Extract the [x, y] coordinate from the center of the cell holding the provided text.  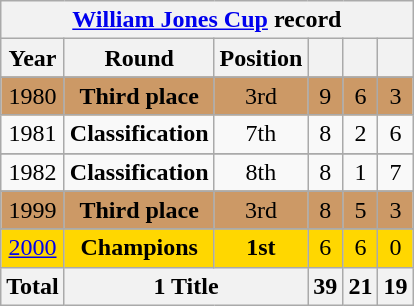
0 [396, 248]
2 [360, 134]
2000 [33, 248]
Champions [139, 248]
7th [261, 134]
9 [326, 96]
Year [33, 58]
8th [261, 172]
Total [33, 286]
1 [360, 172]
19 [396, 286]
39 [326, 286]
1980 [33, 96]
1st [261, 248]
1981 [33, 134]
1 Title [186, 286]
William Jones Cup record [207, 20]
21 [360, 286]
1982 [33, 172]
7 [396, 172]
1999 [33, 210]
Round [139, 58]
5 [360, 210]
Position [261, 58]
